Extract the (x, y) coordinate from the center of the cell holding the provided text.  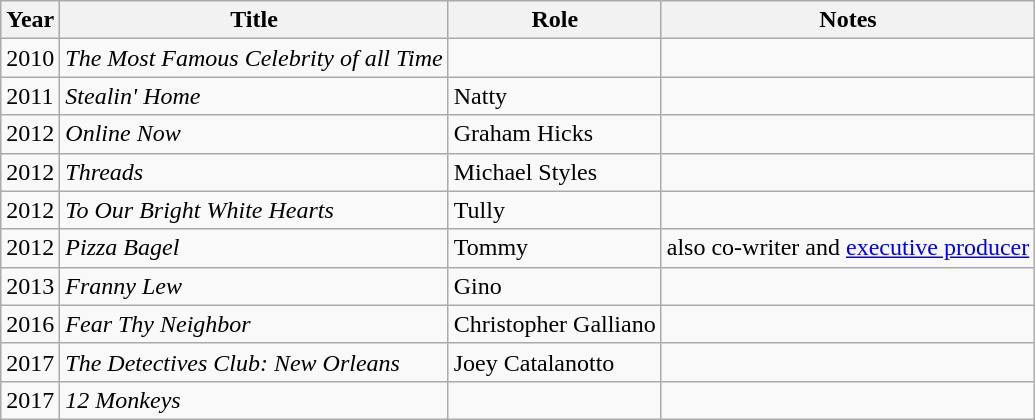
2010 (30, 58)
Franny Lew (254, 286)
2016 (30, 324)
Threads (254, 172)
Natty (554, 96)
Tully (554, 210)
Year (30, 20)
Title (254, 20)
2011 (30, 96)
Stealin' Home (254, 96)
Fear Thy Neighbor (254, 324)
Online Now (254, 134)
The Most Famous Celebrity of all Time (254, 58)
Gino (554, 286)
Graham Hicks (554, 134)
Tommy (554, 248)
The Detectives Club: New Orleans (254, 362)
12 Monkeys (254, 400)
Pizza Bagel (254, 248)
Christopher Galliano (554, 324)
Notes (848, 20)
To Our Bright White Hearts (254, 210)
Role (554, 20)
Michael Styles (554, 172)
2013 (30, 286)
Joey Catalanotto (554, 362)
also co-writer and executive producer (848, 248)
